Extract the [x, y] coordinate from the center of the cell holding the provided text.  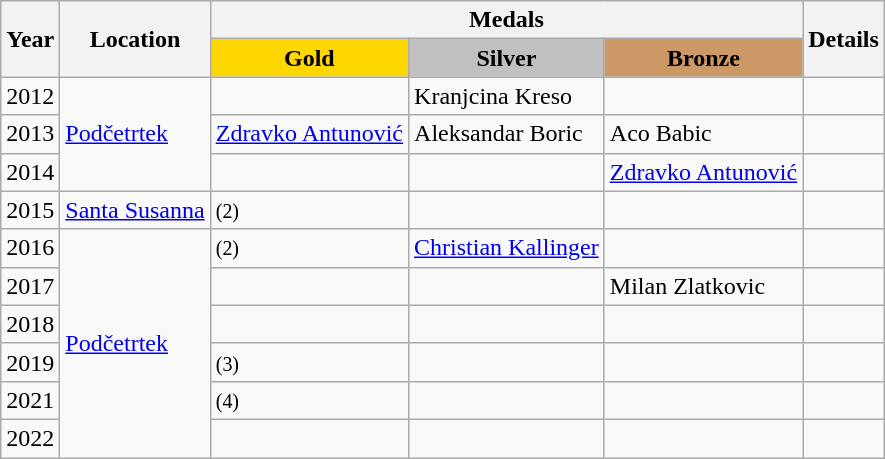
Aleksandar Boric [507, 134]
2014 [30, 172]
2012 [30, 96]
2017 [30, 286]
(3) [309, 362]
Gold [309, 58]
Christian Kallinger [507, 248]
2015 [30, 210]
2019 [30, 362]
Location [135, 39]
Bronze [703, 58]
Milan Zlatkovic [703, 286]
Details [844, 39]
2018 [30, 324]
Medals [506, 20]
Aco Babic [703, 134]
2013 [30, 134]
(4) [309, 400]
Silver [507, 58]
2016 [30, 248]
Santa Susanna [135, 210]
2022 [30, 438]
Year [30, 39]
2021 [30, 400]
Kranjcina Kreso [507, 96]
